Output the (X, Y) coordinate of the center of the cell containing the given text.  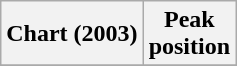
Chart (2003) (72, 34)
Peakposition (189, 34)
